Return (X, Y) of the center of cell containing provided text 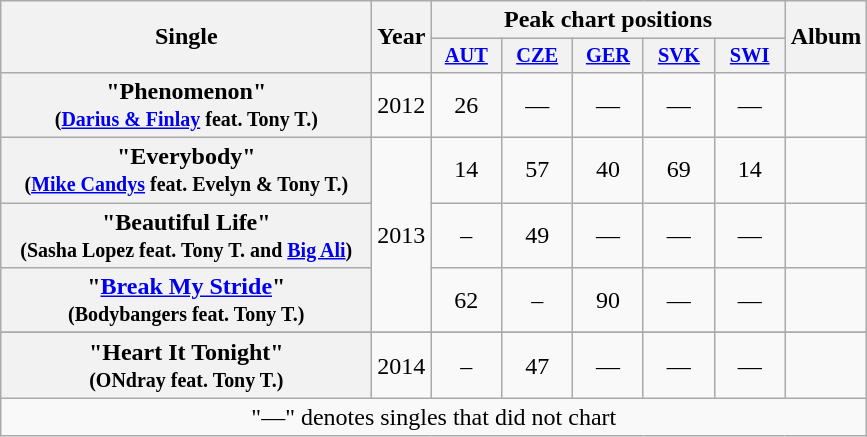
"Phenomenon"(Darius & Finlay feat. Tony T.) (186, 104)
SVK (678, 56)
GER (608, 56)
2012 (402, 104)
SWI (750, 56)
40 (608, 170)
"Beautiful Life"(Sasha Lopez feat. Tony T. and Big Ali) (186, 236)
62 (466, 300)
90 (608, 300)
69 (678, 170)
57 (538, 170)
"—" denotes singles that did not chart (434, 417)
26 (466, 104)
Peak chart positions (608, 20)
AUT (466, 56)
"Break My Stride"(Bodybangers feat. Tony T.) (186, 300)
"Heart It Tonight"(ONdray feat. Tony T.) (186, 366)
"Everybody"(Mike Candys feat. Evelyn & Tony T.) (186, 170)
47 (538, 366)
49 (538, 236)
2014 (402, 366)
Album (826, 37)
CZE (538, 56)
Single (186, 37)
Year (402, 37)
2013 (402, 236)
